Pinpoint the cell where the given text exists, returning its (X, Y) midpoint coordinate. 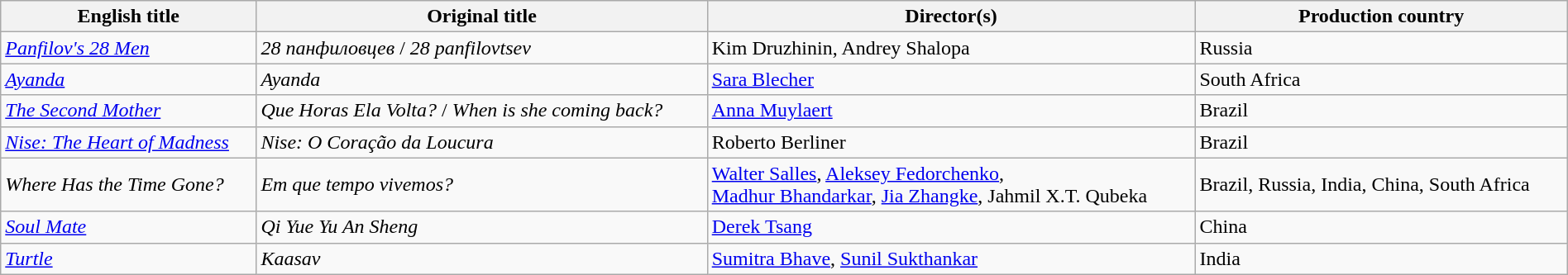
The Second Mother (129, 111)
Brazil, Russia, India, China, South Africa (1381, 185)
Panfilov's 28 Men (129, 48)
Sumitra Bhave, Sunil Sukthankar (951, 258)
China (1381, 227)
Derek Tsang (951, 227)
Walter Salles, Aleksey Fedorchenko,Madhur Bhandarkar, Jia Zhangke, Jahmil X.T. Qubeka (951, 185)
Soul Mate (129, 227)
Production country (1381, 17)
Where Has the Time Gone? (129, 185)
Kaasav (481, 258)
Anna Muylaert (951, 111)
Kim Druzhinin, Andrey Shalopa (951, 48)
Qi Yue Yu An Sheng (481, 227)
Sara Blecher (951, 79)
Nise: O Coração da Loucura (481, 142)
Russia (1381, 48)
India (1381, 258)
South Africa (1381, 79)
Original title (481, 17)
Nise: The Heart of Madness (129, 142)
English title (129, 17)
Turtle (129, 258)
Roberto Berliner (951, 142)
Em que tempo vivemos? (481, 185)
28 панфиловцев / 28 panfilovtsev (481, 48)
Director(s) (951, 17)
Que Horas Ela Volta? / When is she coming back? (481, 111)
